Output the (X, Y) coordinate of the center of the cell containing the given text.  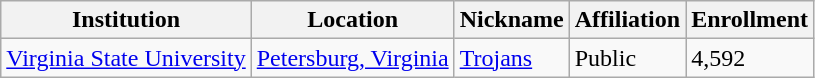
Public (627, 58)
Virginia State University (126, 58)
Petersburg, Virginia (352, 58)
Trojans (512, 58)
Location (352, 20)
Affiliation (627, 20)
Enrollment (750, 20)
Nickname (512, 20)
Institution (126, 20)
4,592 (750, 58)
